Output the (x, y) coordinate of the center of the cell containing the given text.  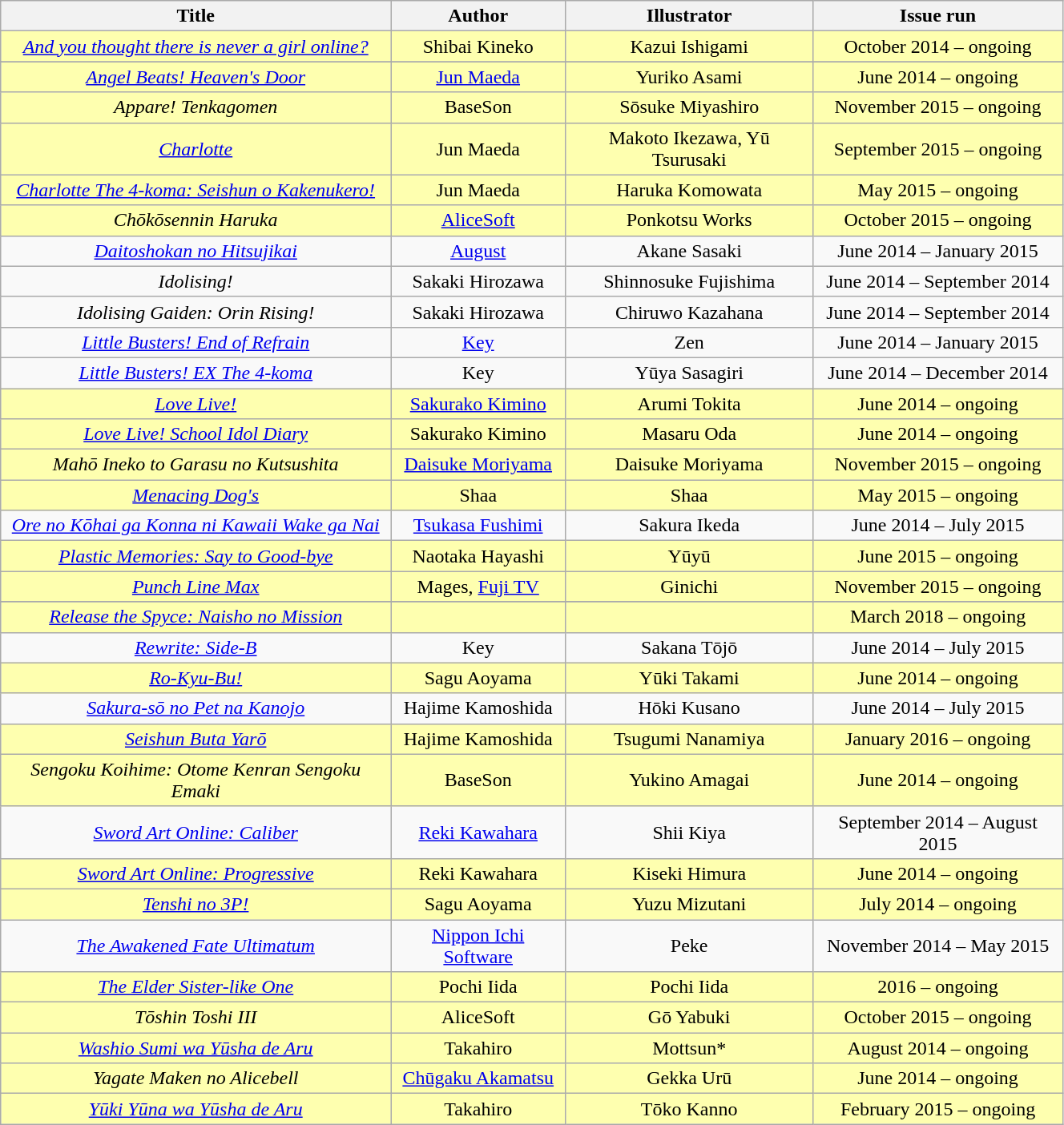
And you thought there is never a girl online? (195, 46)
June 2014 – December 2014 (938, 373)
Yuzu Mizutani (689, 904)
Ginichi (689, 587)
Yuriko Asami (689, 77)
Arumi Tokita (689, 403)
Tōshin Toshi III (195, 1018)
Gekka Urū (689, 1079)
Charlotte (195, 149)
Issue run (938, 16)
Idolising! (195, 281)
Sakana Tōjō (689, 647)
Release the Spyce: Naisho no Mission (195, 617)
November 2014 – May 2015 (938, 946)
Akane Sasaki (689, 251)
The Elder Sister-like One (195, 987)
Menacing Dog's (195, 495)
Shibai Kineko (478, 46)
Yūyū (689, 556)
Seishun Buta Yarō (195, 739)
Illustrator (689, 16)
Charlotte The 4-koma: Seishun o Kakenukero! (195, 190)
Chiruwo Kazahana (689, 312)
Plastic Memories: Say to Good-bye (195, 556)
Tsugumi Nanamiya (689, 739)
Sword Art Online: Caliber (195, 832)
Tenshi no 3P! (195, 904)
Ro-Kyu-Bu! (195, 678)
Sakura Ikeda (689, 526)
Ponkotsu Works (689, 220)
Mahō Ineko to Garasu no Kutsushita (195, 465)
Yūya Sasagiri (689, 373)
Peke (689, 946)
September 2014 – August 2015 (938, 832)
Chōkōsennin Haruka (195, 220)
Author (478, 16)
Masaru Oda (689, 434)
Mottsun* (689, 1048)
Ore no Kōhai ga Konna ni Kawaii Wake ga Nai (195, 526)
Nippon Ichi Software (478, 946)
Yagate Maken no Alicebell (195, 1079)
July 2014 – ongoing (938, 904)
Zen (689, 342)
Washio Sumi wa Yūsha de Aru (195, 1048)
August 2014 – ongoing (938, 1048)
February 2015 – ongoing (938, 1109)
Love Live! School Idol Diary (195, 434)
Naotaka Hayashi (478, 556)
Shinnosuke Fujishima (689, 281)
Kiseki Himura (689, 873)
Kazui Ishigami (689, 46)
Yūki Takami (689, 678)
Rewrite: Side-B (195, 647)
August (478, 251)
Daitoshokan no Hitsujikai (195, 251)
2016 – ongoing (938, 987)
Sakura-sō no Pet na Kanojo (195, 708)
Yukino Amagai (689, 780)
Tsukasa Fushimi (478, 526)
Sengoku Koihime: Otome Kenran Sengoku Emaki (195, 780)
October 2014 – ongoing (938, 46)
Haruka Komowata (689, 190)
June 2015 – ongoing (938, 556)
Gō Yabuki (689, 1018)
Makoto Ikezawa, Yū Tsurusaki (689, 149)
Love Live! (195, 403)
Title (195, 16)
Shii Kiya (689, 832)
Appare! Tenkagomen (195, 107)
Little Busters! End of Refrain (195, 342)
Sword Art Online: Progressive (195, 873)
Little Busters! EX The 4-koma (195, 373)
Chūgaku Akamatsu (478, 1079)
Angel Beats! Heaven's Door (195, 77)
The Awakened Fate Ultimatum (195, 946)
March 2018 – ongoing (938, 617)
January 2016 – ongoing (938, 739)
Yūki Yūna wa Yūsha de Aru (195, 1109)
September 2015 – ongoing (938, 149)
Tōko Kanno (689, 1109)
Punch Line Max (195, 587)
Idolising Gaiden: Orin Rising! (195, 312)
Hōki Kusano (689, 708)
Mages, Fuji TV (478, 587)
Sōsuke Miyashiro (689, 107)
